Provide the [x, y] coordinate of the cell's center where the given text is located.  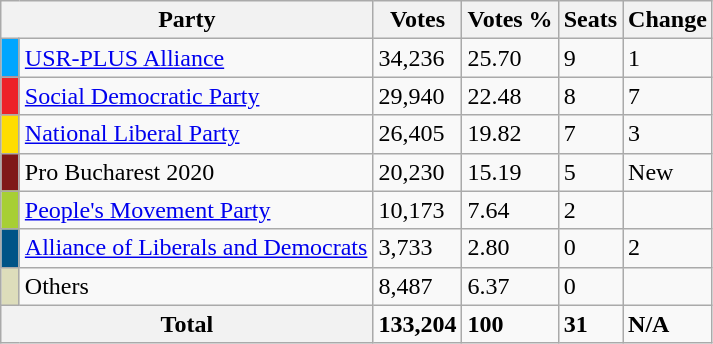
15.19 [510, 172]
100 [510, 324]
5 [590, 172]
New [668, 172]
National Liberal Party [196, 134]
10,173 [418, 210]
6.37 [510, 286]
26,405 [418, 134]
Votes [418, 20]
2.80 [510, 248]
People's Movement Party [196, 210]
N/A [668, 324]
Change [668, 20]
Pro Bucharest 2020 [196, 172]
3,733 [418, 248]
8 [590, 96]
31 [590, 324]
1 [668, 58]
3 [668, 134]
Others [196, 286]
Alliance of Liberals and Democrats [196, 248]
19.82 [510, 134]
Votes % [510, 20]
22.48 [510, 96]
Total [187, 324]
Seats [590, 20]
29,940 [418, 96]
8,487 [418, 286]
25.70 [510, 58]
133,204 [418, 324]
Party [187, 20]
34,236 [418, 58]
7.64 [510, 210]
Social Democratic Party [196, 96]
9 [590, 58]
USR-PLUS Alliance [196, 58]
20,230 [418, 172]
